Return the (X, Y) coordinate for the center point of the cell that contains the specified text.  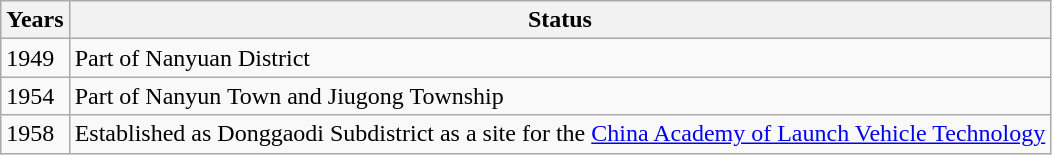
Status (560, 20)
Established as Donggaodi Subdistrict as a site for the China Academy of Launch Vehicle Technology (560, 134)
1954 (35, 96)
1958 (35, 134)
1949 (35, 58)
Part of Nanyun Town and Jiugong Township (560, 96)
Part of Nanyuan District (560, 58)
Years (35, 20)
